Capture the cell that displays the provided text and extract its (X, Y) central coordinate. 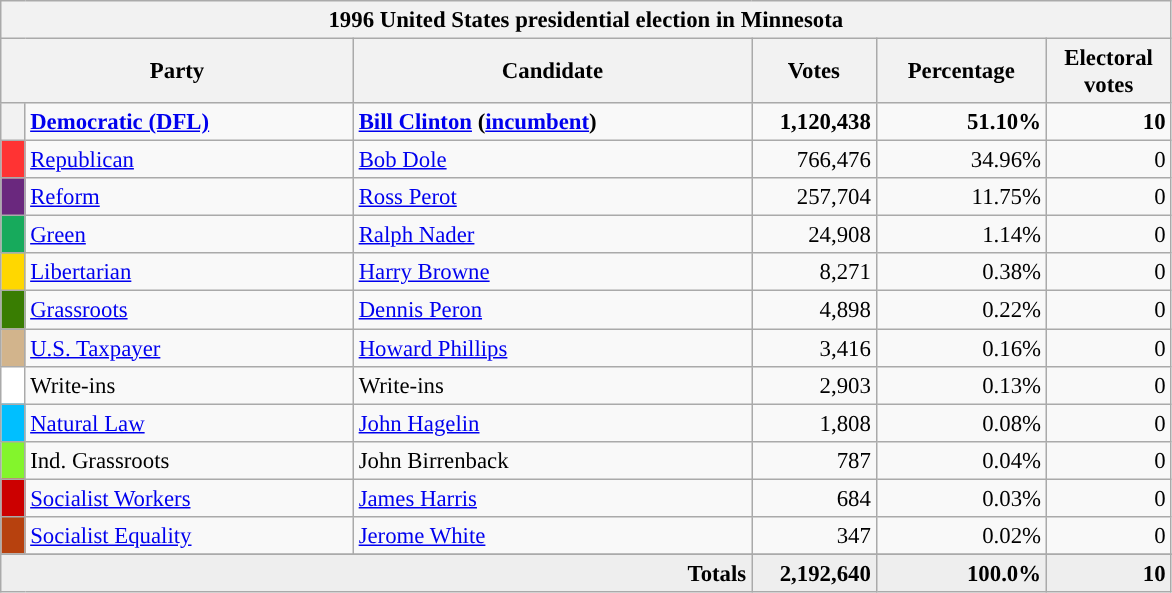
Green (189, 235)
Ind. Grassroots (189, 460)
3,416 (814, 348)
2,192,640 (814, 573)
Dennis Peron (552, 310)
1996 United States presidential election in Minnesota (586, 20)
0.02% (961, 536)
0.08% (961, 423)
Socialist Equality (189, 536)
2,903 (814, 385)
24,908 (814, 235)
Libertarian (189, 273)
8,271 (814, 273)
787 (814, 460)
Reform (189, 197)
0.38% (961, 273)
Republican (189, 160)
Democratic (DFL) (189, 122)
Jerome White (552, 536)
4,898 (814, 310)
James Harris (552, 498)
0.03% (961, 498)
John Hagelin (552, 423)
0.22% (961, 310)
1,808 (814, 423)
Natural Law (189, 423)
0.16% (961, 348)
Percentage (961, 72)
684 (814, 498)
34.96% (961, 160)
347 (814, 536)
Candidate (552, 72)
Bill Clinton (incumbent) (552, 122)
Socialist Workers (189, 498)
Harry Browne (552, 273)
766,476 (814, 160)
1,120,438 (814, 122)
100.0% (961, 573)
Bob Dole (552, 160)
11.75% (961, 197)
Ralph Nader (552, 235)
257,704 (814, 197)
Electoral votes (1108, 72)
0.13% (961, 385)
0.04% (961, 460)
Grassroots (189, 310)
Votes (814, 72)
John Birrenback (552, 460)
1.14% (961, 235)
51.10% (961, 122)
U.S. Taxpayer (189, 348)
Howard Phillips (552, 348)
Totals (376, 573)
Party (178, 72)
Ross Perot (552, 197)
